Search for the cell housing the specified text and yield its (X, Y) center coordinate. 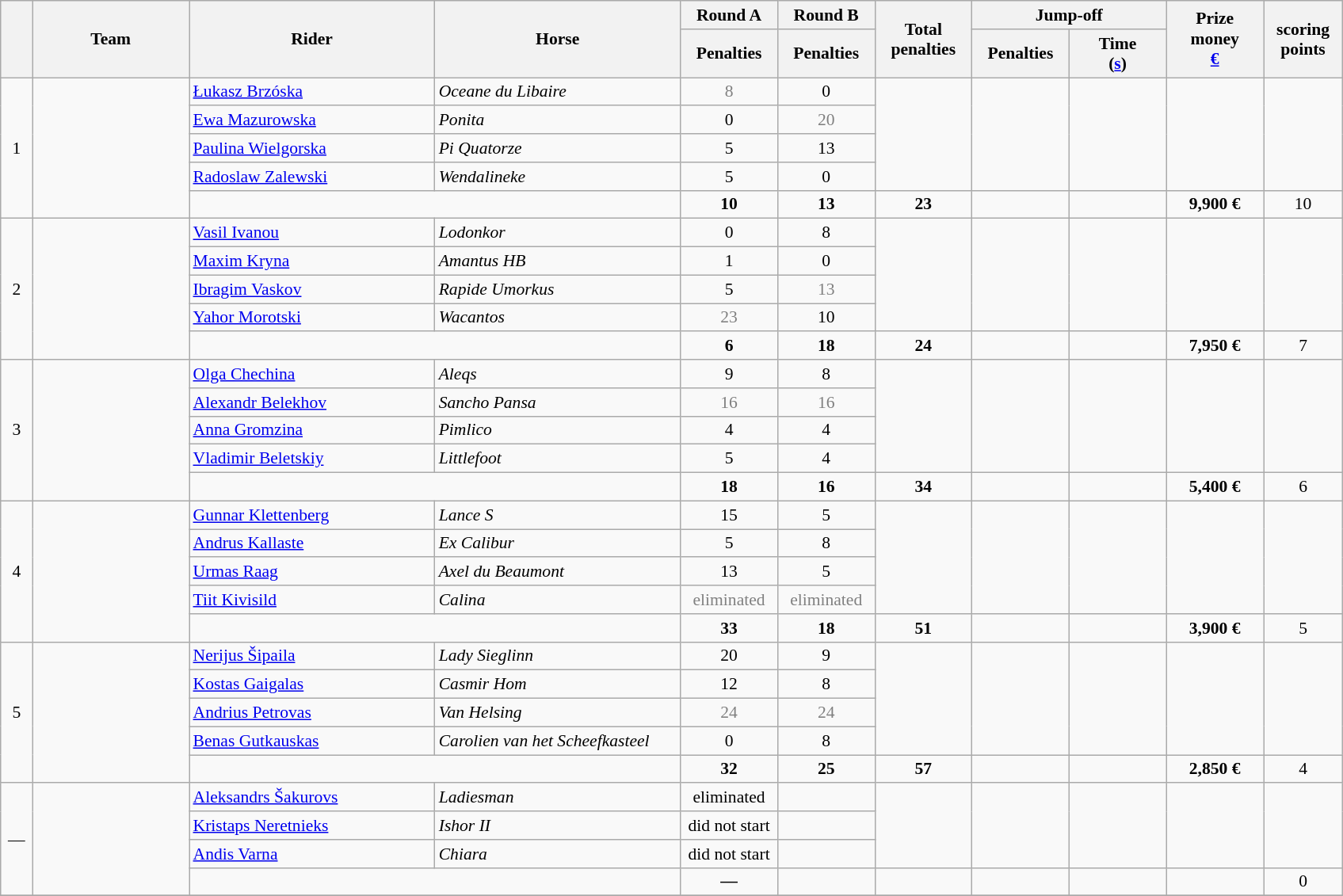
Littlefoot (558, 459)
Carolien van het Scheefkasteel (558, 741)
51 (924, 628)
7,950 € (1215, 346)
Kristaps Neretnieks (311, 825)
Rapide Umorkus (558, 289)
57 (924, 769)
Chiara (558, 854)
Ewa Mazurowska (311, 120)
Lance S (558, 515)
Calina (558, 600)
Horse (558, 40)
Ibragim Vaskov (311, 289)
Andis Varna (311, 854)
Ishor II (558, 825)
Anna Gromzina (311, 430)
Urmas Raag (311, 572)
Sancho Pansa (558, 402)
33 (729, 628)
Nerijus Šipaila (311, 656)
Paulina Wielgorska (311, 148)
12 (729, 684)
Kostas Gaigalas (311, 684)
Gunnar Klettenberg (311, 515)
Axel du Beaumont (558, 572)
Amantus HB (558, 261)
Lodonkor (558, 233)
Ex Calibur (558, 543)
5,400 € (1215, 487)
Andrius Petrovas (311, 713)
Vasil Ivanou (311, 233)
Round A (729, 15)
Benas Gutkauskas (311, 741)
Pi Quatorze (558, 148)
Oceane du Libaire (558, 92)
Wacantos (558, 318)
Rider (311, 40)
Radoslaw Zalewski (311, 177)
15 (729, 515)
7 (1303, 346)
Pimlico (558, 430)
Jump-off (1070, 15)
Ponita (558, 120)
Casmir Hom (558, 684)
Ladiesman (558, 798)
Maxim Kryna (311, 261)
Łukasz Brzóska (311, 92)
Andrus Kallaste (311, 543)
2,850 € (1215, 769)
25 (826, 769)
Yahor Morotski (311, 318)
Van Helsing (558, 713)
3 (17, 430)
Team (111, 40)
Alexandr Belekhov (311, 402)
scoringpoints (1303, 40)
2 (17, 289)
Time(s) (1117, 54)
Vladimir Beletskiy (311, 459)
Aleksandrs Šakurovs (311, 798)
Lady Sieglinn (558, 656)
Tiit Kivisild (311, 600)
Total penalties (924, 40)
32 (729, 769)
34 (924, 487)
Olga Chechina (311, 374)
Aleqs (558, 374)
Prizemoney€ (1215, 40)
Round B (826, 15)
3,900 € (1215, 628)
Wendalineke (558, 177)
9,900 € (1215, 204)
